Find where the given text appears and provide that cell's center as (x, y) coordinate. 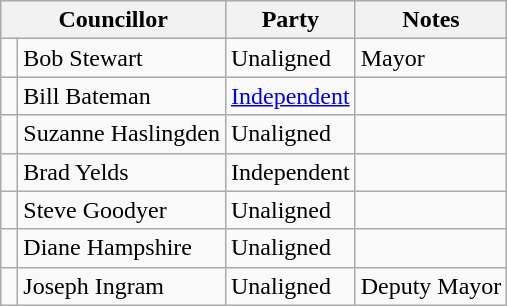
Party (290, 20)
Suzanne Haslingden (122, 134)
Diane Hampshire (122, 248)
Brad Yelds (122, 172)
Mayor (431, 58)
Councillor (114, 20)
Bob Stewart (122, 58)
Notes (431, 20)
Joseph Ingram (122, 286)
Steve Goodyer (122, 210)
Bill Bateman (122, 96)
Deputy Mayor (431, 286)
